Search for the cell housing the specified text and yield its (x, y) center coordinate. 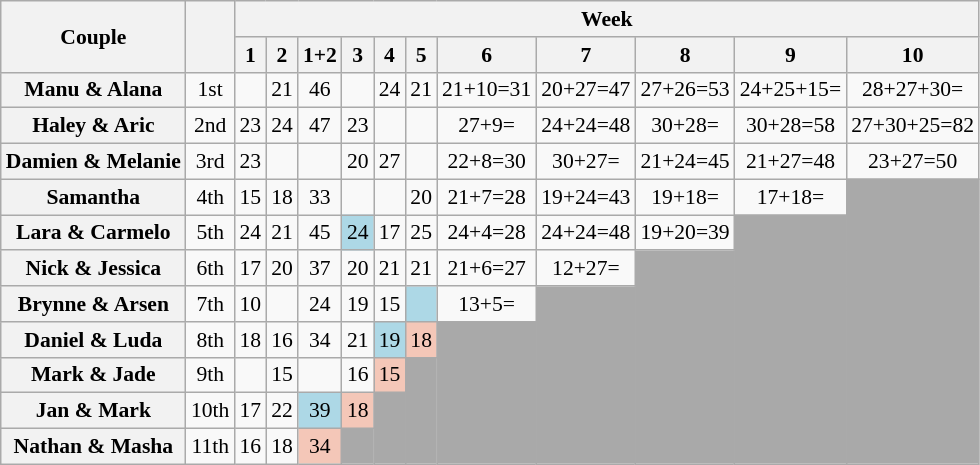
Haley & Aric (94, 126)
23+27=50 (912, 162)
19+18= (684, 197)
3 (358, 55)
Damien & Melanie (94, 162)
Brynne & Arsen (94, 304)
22 (282, 411)
47 (320, 126)
25 (421, 233)
39 (320, 411)
22+8=30 (486, 162)
2 (282, 55)
13+5= (486, 304)
Couple (94, 36)
1+2 (320, 55)
Week (606, 19)
21+6=27 (486, 269)
1st (210, 90)
17+18= (790, 197)
21+24=45 (684, 162)
27+9= (486, 126)
10th (210, 411)
37 (320, 269)
Nick & Jessica (94, 269)
21+27=48 (790, 162)
8 (684, 55)
Mark & Jade (94, 375)
27 (390, 162)
30+28=58 (790, 126)
21+10=31 (486, 90)
4 (390, 55)
30+27= (586, 162)
11th (210, 447)
2nd (210, 126)
Nathan & Masha (94, 447)
21+7=28 (486, 197)
19+24=43 (586, 197)
4th (210, 197)
Daniel & Luda (94, 340)
7 (586, 55)
19+20=39 (684, 233)
28+27+30= (912, 90)
8th (210, 340)
9th (210, 375)
Manu & Alana (94, 90)
24+4=28 (486, 233)
6th (210, 269)
3rd (210, 162)
20+27=47 (586, 90)
30+28= (684, 126)
1 (250, 55)
6 (486, 55)
Samantha (94, 197)
33 (320, 197)
27+26=53 (684, 90)
9 (790, 55)
27+30+25=82 (912, 126)
46 (320, 90)
24+25+15= (790, 90)
45 (320, 233)
5th (210, 233)
5 (421, 55)
Lara & Carmelo (94, 233)
12+27= (586, 269)
Jan & Mark (94, 411)
7th (210, 304)
